Detect which cell encompasses the target text, then output its [x, y] center coordinate. 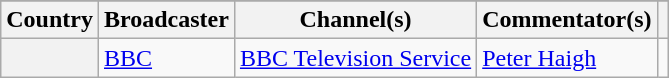
BBC Television Service [355, 58]
Country [50, 20]
Broadcaster [166, 20]
BBC [166, 58]
Commentator(s) [567, 20]
Channel(s) [355, 20]
Peter Haigh [567, 58]
